Output the [x, y] coordinate of the center of the cell containing the given text.  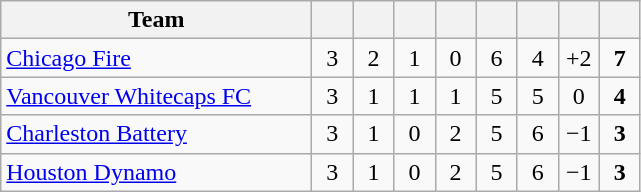
Team [156, 20]
Charleston Battery [156, 134]
Chicago Fire [156, 58]
+2 [578, 58]
Vancouver Whitecaps FC [156, 96]
Houston Dynamo [156, 172]
7 [620, 58]
